Return [x, y] of the center of cell containing provided text 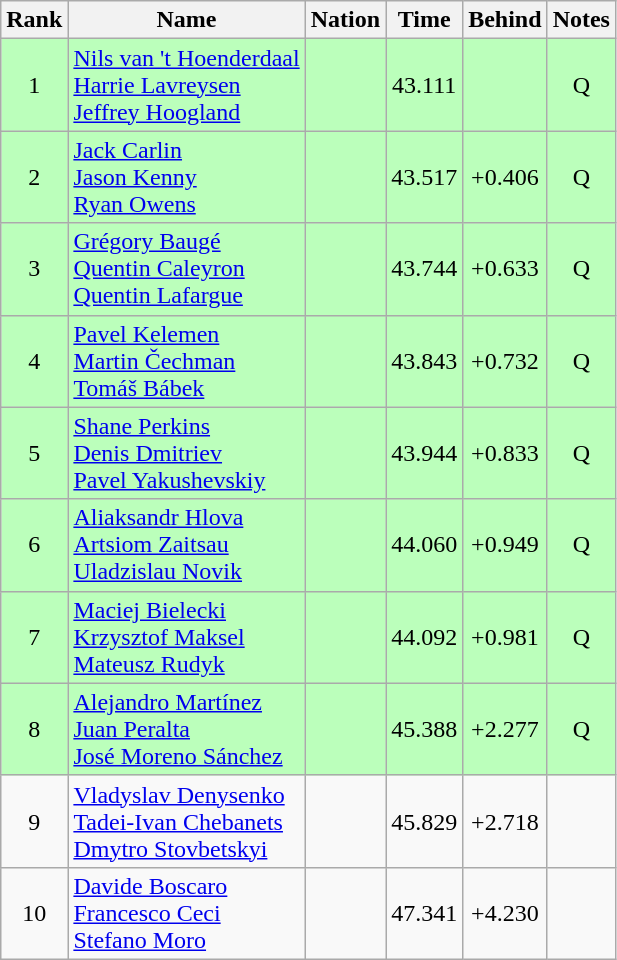
43.944 [424, 453]
5 [34, 453]
Nils van 't HoenderdaalHarrie LavreysenJeffrey Hoogland [186, 85]
4 [34, 361]
+0.833 [505, 453]
45.388 [424, 729]
9 [34, 821]
47.341 [424, 913]
43.744 [424, 269]
Jack CarlinJason KennyRyan Owens [186, 177]
44.060 [424, 545]
Shane PerkinsDenis DmitrievPavel Yakushevskiy [186, 453]
+4.230 [505, 913]
Nation [345, 20]
44.092 [424, 637]
10 [34, 913]
Vladyslav DenysenkoTadei-Ivan ChebanetsDmytro Stovbetskyi [186, 821]
6 [34, 545]
2 [34, 177]
+0.633 [505, 269]
+0.949 [505, 545]
+0.732 [505, 361]
Davide BoscaroFrancesco CeciStefano Moro [186, 913]
Behind [505, 20]
Name [186, 20]
Maciej BieleckiKrzysztof MakselMateusz Rudyk [186, 637]
Pavel KelemenMartin ČechmanTomáš Bábek [186, 361]
Aliaksandr HlovaArtsiom ZaitsauUladzislau Novik [186, 545]
43.843 [424, 361]
43.111 [424, 85]
1 [34, 85]
Grégory BaugéQuentin CaleyronQuentin Lafargue [186, 269]
+0.406 [505, 177]
3 [34, 269]
8 [34, 729]
+2.277 [505, 729]
+2.718 [505, 821]
Time [424, 20]
Rank [34, 20]
+0.981 [505, 637]
Notes [581, 20]
45.829 [424, 821]
7 [34, 637]
Alejandro MartínezJuan PeraltaJosé Moreno Sánchez [186, 729]
43.517 [424, 177]
